Output the [x, y] coordinate of the center of the cell containing the given text.  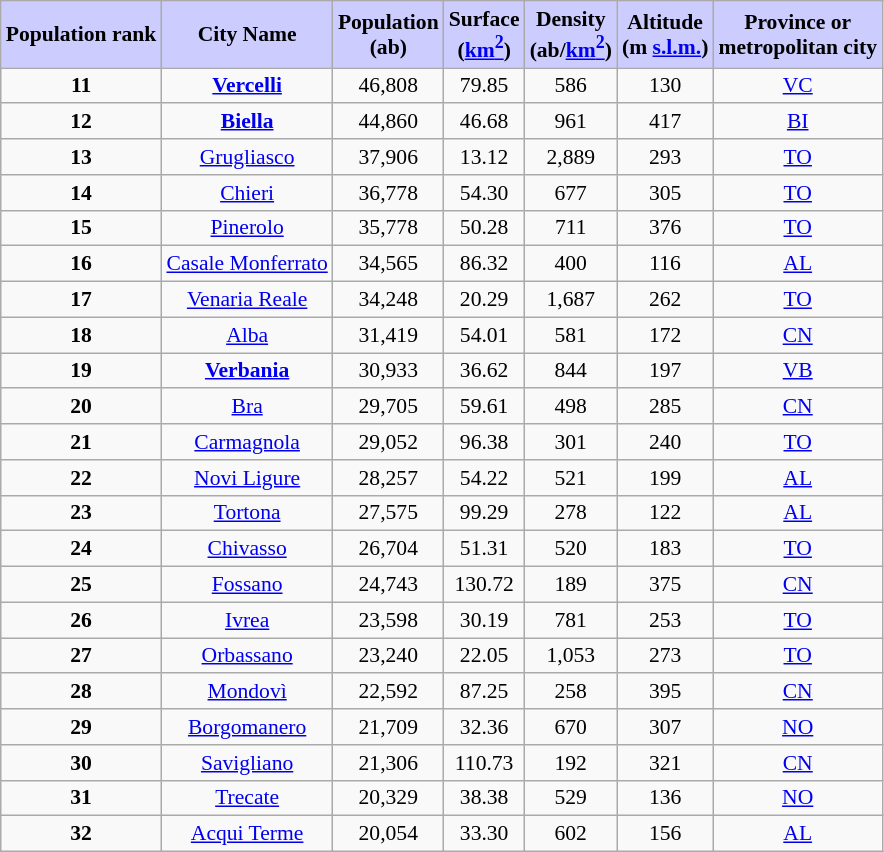
Mondovì [246, 692]
34,565 [388, 264]
23,240 [388, 656]
20,054 [388, 834]
677 [571, 193]
30,933 [388, 371]
417 [665, 122]
Grugliasco [246, 157]
Population(ab) [388, 34]
16 [82, 264]
Acqui Terme [246, 834]
581 [571, 335]
197 [665, 371]
15 [82, 228]
844 [571, 371]
156 [665, 834]
Casale Monferrato [246, 264]
32.36 [484, 727]
30 [82, 763]
520 [571, 549]
240 [665, 442]
781 [571, 620]
961 [571, 122]
22.05 [484, 656]
Pinerolo [246, 228]
375 [665, 585]
13.12 [484, 157]
33.30 [484, 834]
VB [798, 371]
Altitude(m s.l.m.) [665, 34]
Chivasso [246, 549]
26 [82, 620]
122 [665, 513]
51.31 [484, 549]
258 [571, 692]
Savigliano [246, 763]
Density(ab/km2) [571, 34]
VC [798, 86]
44,860 [388, 122]
30.19 [484, 620]
20 [82, 407]
20.29 [484, 300]
110.73 [484, 763]
38.38 [484, 798]
400 [571, 264]
36.62 [484, 371]
27 [82, 656]
Surface(km2) [484, 34]
23,598 [388, 620]
602 [571, 834]
Province ormetropolitan city [798, 34]
34,248 [388, 300]
12 [82, 122]
21,306 [388, 763]
46.68 [484, 122]
Bra [246, 407]
136 [665, 798]
307 [665, 727]
529 [571, 798]
189 [571, 585]
99.29 [484, 513]
395 [665, 692]
278 [571, 513]
Trecate [246, 798]
37,906 [388, 157]
Borgomanero [246, 727]
50.28 [484, 228]
21 [82, 442]
Population rank [82, 34]
13 [82, 157]
29,052 [388, 442]
28 [82, 692]
29 [82, 727]
31 [82, 798]
26,704 [388, 549]
28,257 [388, 478]
20,329 [388, 798]
24,743 [388, 585]
293 [665, 157]
31,419 [388, 335]
183 [665, 549]
Carmagnola [246, 442]
130.72 [484, 585]
36,778 [388, 193]
Venaria Reale [246, 300]
54.01 [484, 335]
116 [665, 264]
22 [82, 478]
11 [82, 86]
1,687 [571, 300]
586 [571, 86]
321 [665, 763]
498 [571, 407]
79.85 [484, 86]
521 [571, 478]
305 [665, 193]
1,053 [571, 656]
199 [665, 478]
32 [82, 834]
96.38 [484, 442]
35,778 [388, 228]
192 [571, 763]
59.61 [484, 407]
46,808 [388, 86]
19 [82, 371]
Orbassano [246, 656]
54.30 [484, 193]
670 [571, 727]
376 [665, 228]
Vercelli [246, 86]
172 [665, 335]
Verbania [246, 371]
Novi Ligure [246, 478]
City Name [246, 34]
262 [665, 300]
22,592 [388, 692]
130 [665, 86]
285 [665, 407]
86.32 [484, 264]
2,889 [571, 157]
Fossano [246, 585]
14 [82, 193]
711 [571, 228]
17 [82, 300]
24 [82, 549]
Alba [246, 335]
18 [82, 335]
54.22 [484, 478]
253 [665, 620]
Biella [246, 122]
87.25 [484, 692]
23 [82, 513]
BI [798, 122]
273 [665, 656]
21,709 [388, 727]
301 [571, 442]
Chieri [246, 193]
27,575 [388, 513]
Tortona [246, 513]
29,705 [388, 407]
25 [82, 585]
Ivrea [246, 620]
